Extract the [X, Y] coordinate from the center of the cell holding the provided text.  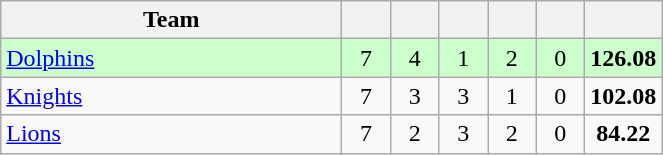
84.22 [624, 134]
Lions [172, 134]
Team [172, 20]
Dolphins [172, 58]
102.08 [624, 96]
4 [414, 58]
Knights [172, 96]
126.08 [624, 58]
